Scan for the cell matching the given text and deliver its (x, y) coordinate at center. 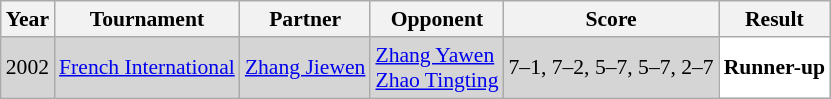
Runner-up (774, 68)
Zhang Yawen Zhao Tingting (436, 68)
7–1, 7–2, 5–7, 5–7, 2–7 (612, 68)
Opponent (436, 19)
French International (147, 68)
Year (28, 19)
Score (612, 19)
2002 (28, 68)
Result (774, 19)
Zhang Jiewen (306, 68)
Tournament (147, 19)
Partner (306, 19)
